Search for the cell housing the specified text and yield its [x, y] center coordinate. 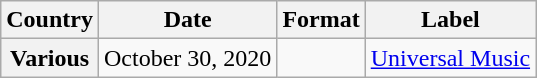
Label [450, 20]
Date [187, 20]
Format [321, 20]
Various [50, 58]
Country [50, 20]
October 30, 2020 [187, 58]
Universal Music [450, 58]
